Extract the (X, Y) coordinate from the center of the cell holding the provided text.  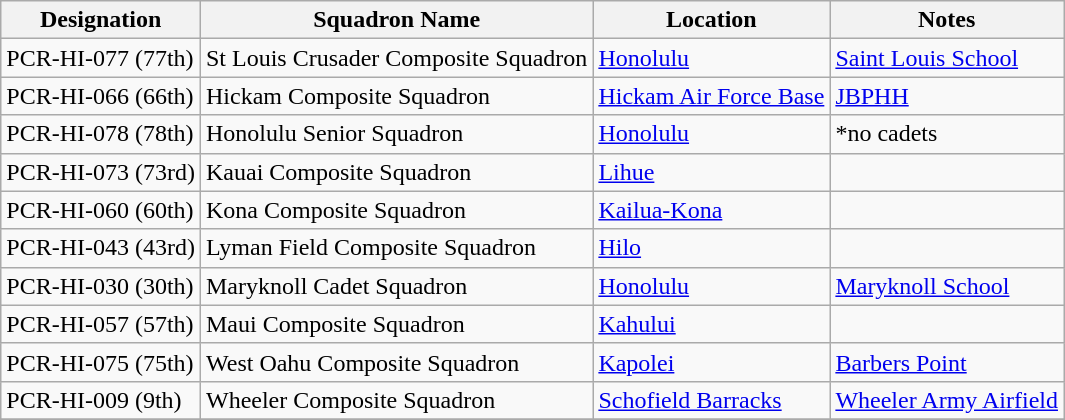
Lihue (712, 172)
PCR-HI-078 (78th) (101, 134)
PCR-HI-060 (60th) (101, 210)
Maui Composite Squadron (396, 324)
*no cadets (947, 134)
JBPHH (947, 96)
Honolulu Senior Squadron (396, 134)
Maryknoll Cadet Squadron (396, 286)
PCR-HI-073 (73rd) (101, 172)
Designation (101, 20)
PCR-HI-066 (66th) (101, 96)
Lyman Field Composite Squadron (396, 248)
PCR-HI-077 (77th) (101, 58)
Maryknoll School (947, 286)
Kahului (712, 324)
Location (712, 20)
West Oahu Composite Squadron (396, 362)
Hilo (712, 248)
Hickam Composite Squadron (396, 96)
Barbers Point (947, 362)
PCR-HI-043 (43rd) (101, 248)
PCR-HI-075 (75th) (101, 362)
Wheeler Army Airfield (947, 400)
St Louis Crusader Composite Squadron (396, 58)
Notes (947, 20)
PCR-HI-030 (30th) (101, 286)
Hickam Air Force Base (712, 96)
PCR-HI-057 (57th) (101, 324)
Wheeler Composite Squadron (396, 400)
Squadron Name (396, 20)
Kailua-Kona (712, 210)
Kapolei (712, 362)
Saint Louis School (947, 58)
Schofield Barracks (712, 400)
Kona Composite Squadron (396, 210)
Kauai Composite Squadron (396, 172)
PCR-HI-009 (9th) (101, 400)
